Provide the [x, y] coordinate of the cell's center where the given text is located.  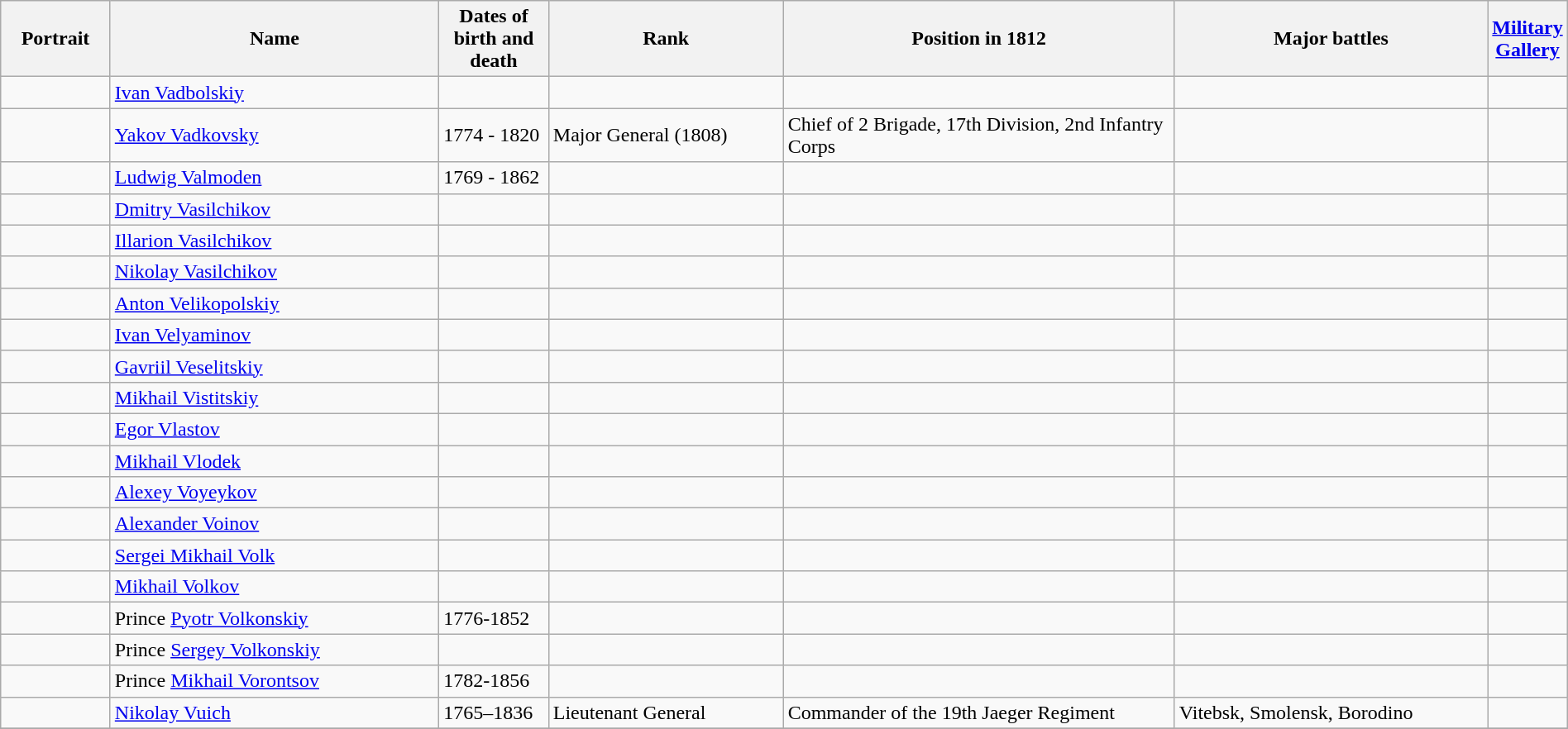
Egor Vlastov [275, 429]
Mikhail Vlodek [275, 460]
Prince Sergey Volkonskiy [275, 650]
Gavriil Veselitskiy [275, 366]
1765–1836 [495, 712]
Nikolay Vuich [275, 712]
Ivan Velyaminov [275, 335]
Sergei Mikhail Volk [275, 555]
Ludwig Valmoden [275, 178]
Illarion Vasilchikov [275, 241]
Anton Velikopolskiy [275, 303]
Alexander Voinov [275, 524]
Major battles [1331, 39]
Dates of birth and death [495, 39]
Chief of 2 Brigade, 17th Division, 2nd Infantry Corps [979, 136]
Prince Pyotr Volkonskiy [275, 618]
Prince Mikhail Vorontsov [275, 681]
1776-1852 [495, 618]
Rank [666, 39]
1774 - 1820 [495, 136]
Portrait [56, 39]
Name [275, 39]
Dmitry Vasilchikov [275, 209]
Nikolay Vasilchikov [275, 272]
Position in 1812 [979, 39]
1769 - 1862 [495, 178]
Commander of the 19th Jaeger Regiment [979, 712]
Ivan Vadbolskiy [275, 93]
Mikhail Volkov [275, 587]
1782-1856 [495, 681]
Alexey Voyeykov [275, 493]
Lieutenant General [666, 712]
Yakov Vadkovsky [275, 136]
Major General (1808) [666, 136]
Military Gallery [1527, 39]
Mikhail Vistitskiy [275, 398]
Vitebsk, Smolensk, Borodino [1331, 712]
